Locate the cell with the specified text and output its [X, Y] center coordinate. 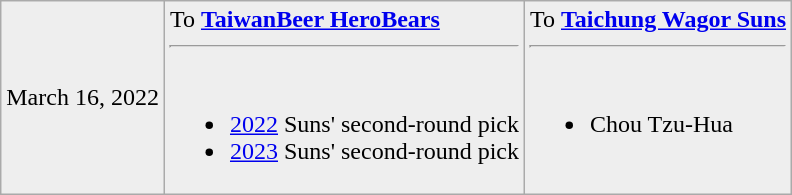
To TaiwanBeer HeroBears2022 Suns' second-round pick2023 Suns' second-round pick [344, 98]
To Taichung Wagor SunsChou Tzu-Hua [658, 98]
March 16, 2022 [83, 98]
